Provide the (x, y) coordinate of the cell's center where the given text is located.  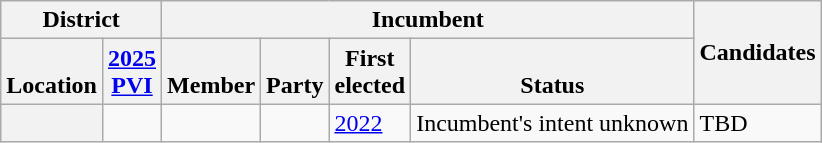
Candidates (758, 52)
Party (295, 72)
Member (212, 72)
Firstelected (370, 72)
Incumbent's intent unknown (552, 123)
Location (52, 72)
2022 (370, 123)
District (82, 20)
Status (552, 72)
TBD (758, 123)
Incumbent (428, 20)
2025PVI (132, 72)
